Locate the cell with the specified text and output its [x, y] center coordinate. 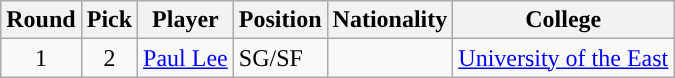
1 [41, 58]
College [564, 20]
SG/SF [280, 58]
Paul Lee [186, 58]
Nationality [390, 20]
Pick [109, 20]
Position [280, 20]
Player [186, 20]
Round [41, 20]
2 [109, 58]
University of the East [564, 58]
